Return (x, y) of the center of cell containing provided text 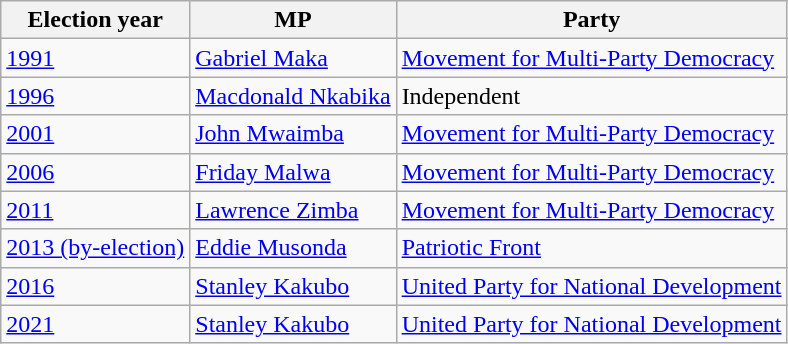
Patriotic Front (592, 248)
Friday Malwa (293, 172)
2021 (96, 324)
2006 (96, 172)
John Mwaimba (293, 134)
Independent (592, 96)
MP (293, 20)
Gabriel Maka (293, 58)
1996 (96, 96)
1991 (96, 58)
Party (592, 20)
Eddie Musonda (293, 248)
2001 (96, 134)
Lawrence Zimba (293, 210)
2013 (by-election) (96, 248)
2016 (96, 286)
2011 (96, 210)
Election year (96, 20)
Macdonald Nkabika (293, 96)
